Capture the cell that displays the provided text and extract its (X, Y) central coordinate. 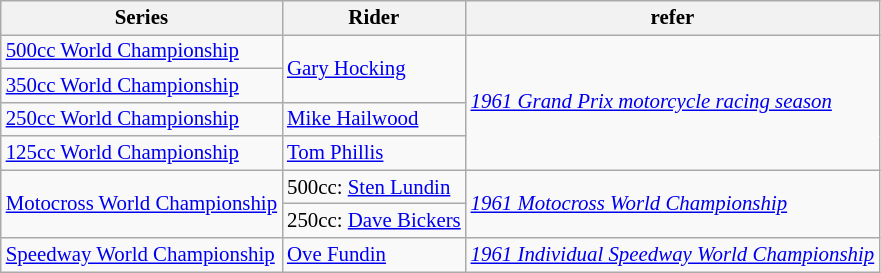
500cc: Sten Lundin (374, 187)
350cc World Championship (142, 85)
Rider (374, 18)
125cc World Championship (142, 153)
250cc: Dave Bickers (374, 221)
Gary Hocking (374, 68)
Tom Phillis (374, 153)
1961 Motocross World Championship (673, 204)
Motocross World Championship (142, 204)
Series (142, 18)
1961 Grand Prix motorcycle racing season (673, 102)
500cc World Championship (142, 51)
Speedway World Championship (142, 255)
250cc World Championship (142, 119)
Ove Fundin (374, 255)
Mike Hailwood (374, 119)
refer (673, 18)
1961 Individual Speedway World Championship (673, 255)
